Pinpoint the cell where the given text exists, returning its [X, Y] midpoint coordinate. 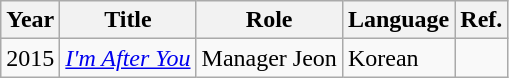
Role [269, 20]
Title [128, 20]
Ref. [482, 20]
Year [30, 20]
I'm After You [128, 58]
2015 [30, 58]
Korean [398, 58]
Language [398, 20]
Manager Jeon [269, 58]
